Detect which cell encompasses the target text, then output its [X, Y] center coordinate. 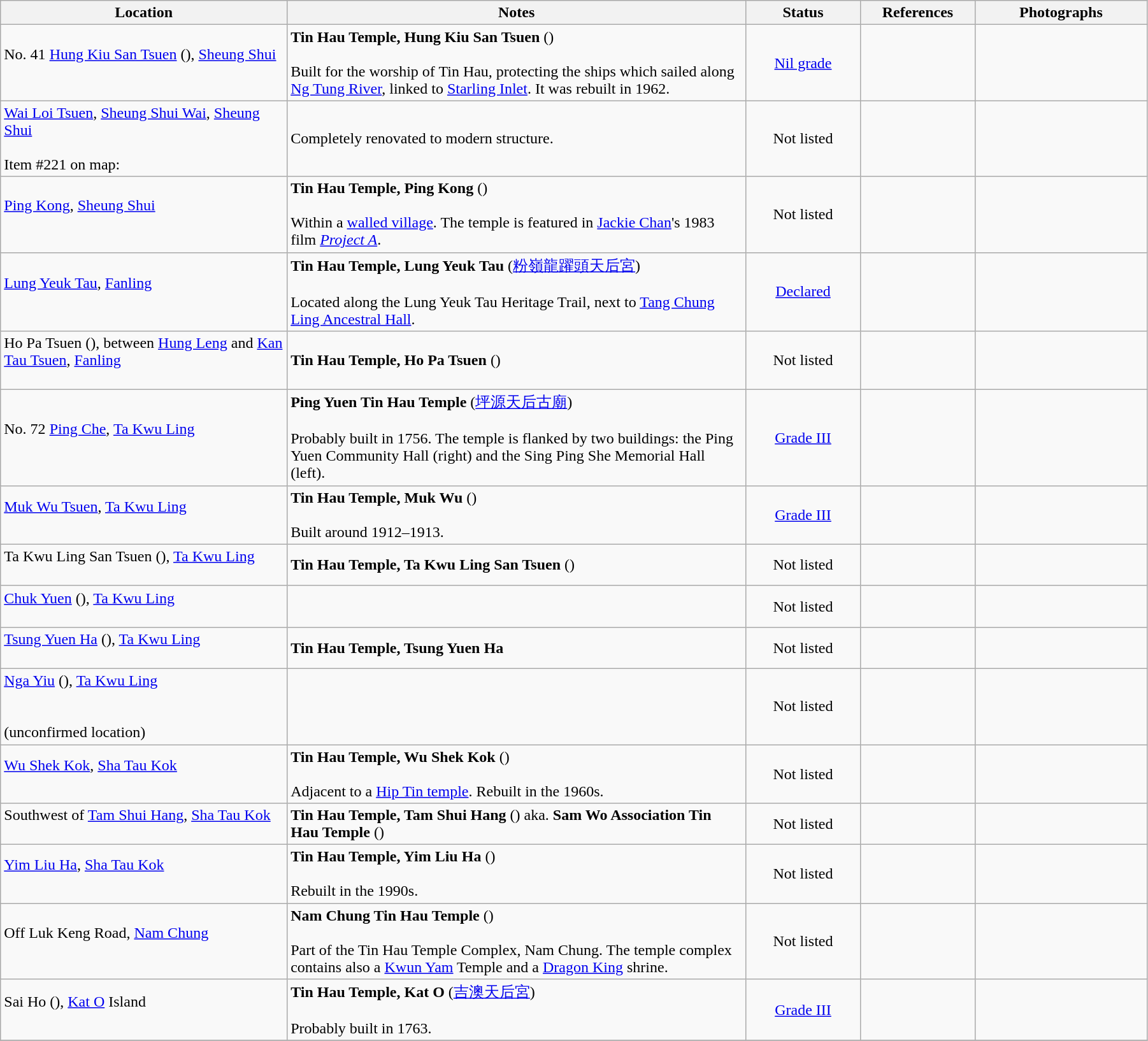
Notes [517, 13]
Tin Hau Temple, Ping Kong ()Within a walled village. The temple is featured in Jackie Chan's 1983 film Project A. [517, 214]
Muk Wu Tsuen, Ta Kwu Ling [144, 515]
Tin Hau Temple, Muk Wu ()Built around 1912–1913. [517, 515]
Wai Loi Tsuen, Sheung Shui Wai, Sheung ShuiItem #221 on map: [144, 139]
Tin Hau Temple, Tsung Yuen Ha [517, 647]
Lung Yeuk Tau, Fanling [144, 292]
Nga Yiu (), Ta Kwu Ling(unconfirmed location) [144, 706]
Location [144, 13]
Wu Shek Kok, Sha Tau Kok [144, 773]
Nil grade [803, 62]
Tsung Yuen Ha (), Ta Kwu Ling [144, 647]
References [917, 13]
No. 72 Ping Che, Ta Kwu Ling [144, 438]
Tin Hau Temple, Ho Pa Tsuen () [517, 361]
Tin Hau Temple, Yim Liu Ha ()Rebuilt in the 1990s. [517, 874]
Yim Liu Ha, Sha Tau Kok [144, 874]
Off Luk Keng Road, Nam Chung [144, 942]
Ta Kwu Ling San Tsuen (), Ta Kwu Ling [144, 564]
Tin Hau Temple, Wu Shek Kok ()Adjacent to a Hip Tin temple. Rebuilt in the 1960s. [517, 773]
Sai Ho (), Kat O Island [144, 1010]
Status [803, 13]
Ho Pa Tsuen (), between Hung Leng and Kan Tau Tsuen, Fanling [144, 361]
Tin Hau Temple, Ta Kwu Ling San Tsuen () [517, 564]
Completely renovated to modern structure. [517, 139]
Photographs [1061, 13]
Ping Kong, Sheung Shui [144, 214]
Southwest of Tam Shui Hang, Sha Tau Kok [144, 824]
Tin Hau Temple, Lung Yeuk Tau (粉嶺龍躍頭天后宮)Located along the Lung Yeuk Tau Heritage Trail, next to Tang Chung Ling Ancestral Hall. [517, 292]
Declared [803, 292]
Tin Hau Temple, Tam Shui Hang () aka. Sam Wo Association Tin Hau Temple () [517, 824]
Chuk Yuen (), Ta Kwu Ling [144, 607]
No. 41 Hung Kiu San Tsuen (), Sheung Shui [144, 62]
Tin Hau Temple, Kat O (吉澳天后宮)Probably built in 1763. [517, 1010]
